Pinpoint the cell where the given text exists, returning its [x, y] midpoint coordinate. 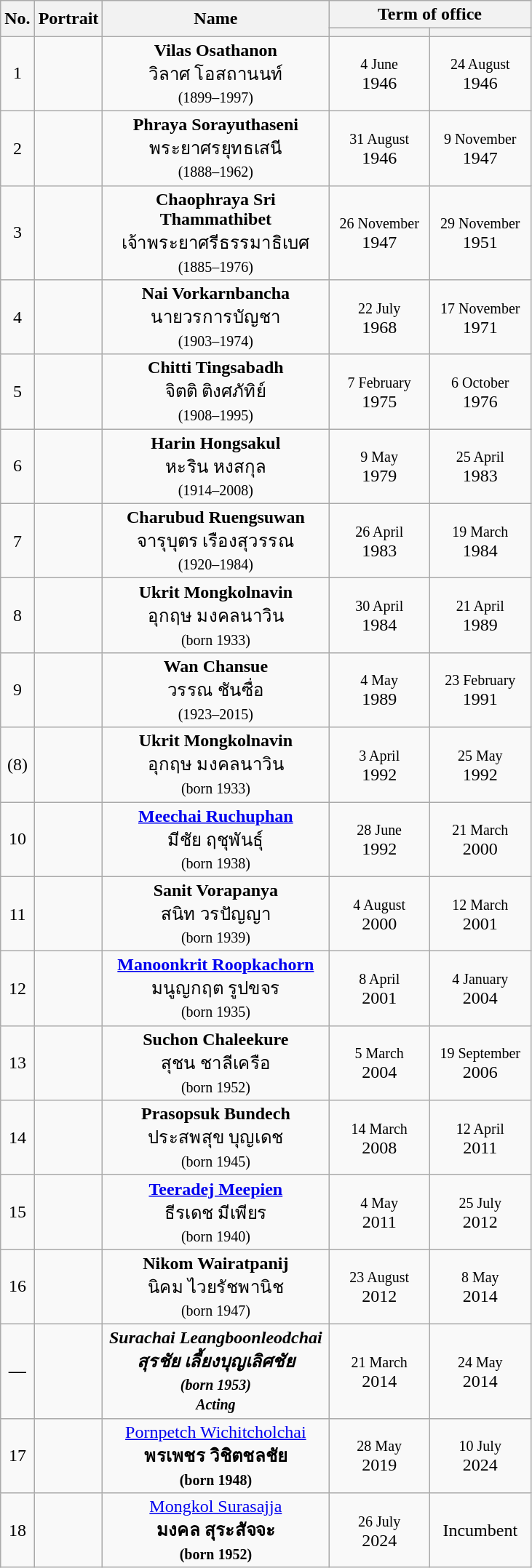
Prasopsuk Bundechประสพสุข บุญเดช(born 1945) [215, 1137]
24 August1946 [480, 74]
19 September2006 [480, 1063]
Term of office [429, 15]
16 [17, 1287]
29 November1951 [480, 233]
25 May1992 [480, 765]
4 [17, 317]
31 August1946 [380, 148]
28 May2019 [380, 1456]
4 January2004 [480, 989]
21 April1989 [480, 615]
21 March2014 [380, 1371]
3 [17, 233]
Chitti Tingsabadhจิตติ ติงศภัทิย์(1908–1995) [215, 391]
14 March2008 [380, 1137]
9 November1947 [480, 148]
7 February1975 [380, 391]
No. [17, 19]
11 [17, 913]
23 August2012 [380, 1287]
23 February1991 [480, 689]
5 March2004 [380, 1063]
6 [17, 467]
(8) [17, 765]
26 July2024 [380, 1530]
7 [17, 541]
18 [17, 1530]
Charubud Ruengsuwanจารุบุตร เรืองสุวรรณ(1920–1984) [215, 541]
12 [17, 989]
— [17, 1371]
4 May2011 [380, 1212]
19 March1984 [480, 541]
Surachai Leangboonleodchaiสุรชัย เลี้ยงบุญเลิศชัย(born 1953)Acting [215, 1371]
4 August2000 [380, 913]
5 [17, 391]
Vilas Osathanonวิลาศ โอสถานนท์(1899–1997) [215, 74]
Nai Vorkarnbanchaนายวรการบัญชา(1903–1974) [215, 317]
8 May2014 [480, 1287]
8 [17, 615]
Suchon Chaleekureสุชน ชาลีเครือ(born 1952) [215, 1063]
28 June1992 [380, 839]
17 November1971 [480, 317]
2 [17, 148]
21 March2000 [480, 839]
Harin Hongsakulหะริน หงสกุล(1914–2008) [215, 467]
13 [17, 1063]
10 [17, 839]
Manoonkrit Roopkachornมนูญกฤต รูปขจร(born 1935) [215, 989]
Pornpetch Wichitcholchaiพรเพชร วิชิตชลชัย(born 1948) [215, 1456]
17 [17, 1456]
Meechai Ruchuphanมีชัย ฤชุพันธุ์(born 1938) [215, 839]
22 July1968 [380, 317]
Portrait [68, 19]
6 October1976 [480, 391]
1 [17, 74]
4 May1989 [380, 689]
8 April2001 [380, 989]
26 November1947 [380, 233]
12 March2001 [480, 913]
Nikom Wairatpanijนิคม ไวยรัชพานิช(born 1947) [215, 1287]
25 April1983 [480, 467]
Chaophraya Sri Thammathibetเจ้าพระยาศรีธรรมาธิเบศ(1885–1976) [215, 233]
Sanit Vorapanyaสนิท วรปัญญา(born 1939) [215, 913]
30 April1984 [380, 615]
Mongkol Surasajjaมงคล สุระสัจจะ(born 1952) [215, 1530]
Phraya Sorayuthaseniพระยาศรยุทธเสนี(1888–1962) [215, 148]
Teeradej Meepienธีรเดช มีเพียร(born 1940) [215, 1212]
9 [17, 689]
3 April1992 [380, 765]
Wan Chansueวรรณ ชันซื่อ(1923–2015) [215, 689]
Name [215, 19]
10 July2024 [480, 1456]
25 July2012 [480, 1212]
14 [17, 1137]
24 May2014 [480, 1371]
4 June1946 [380, 74]
9 May1979 [380, 467]
12 April2011 [480, 1137]
Incumbent [480, 1530]
15 [17, 1212]
26 April1983 [380, 541]
